Find where the given text appears and provide that cell's center as [x, y] coordinate. 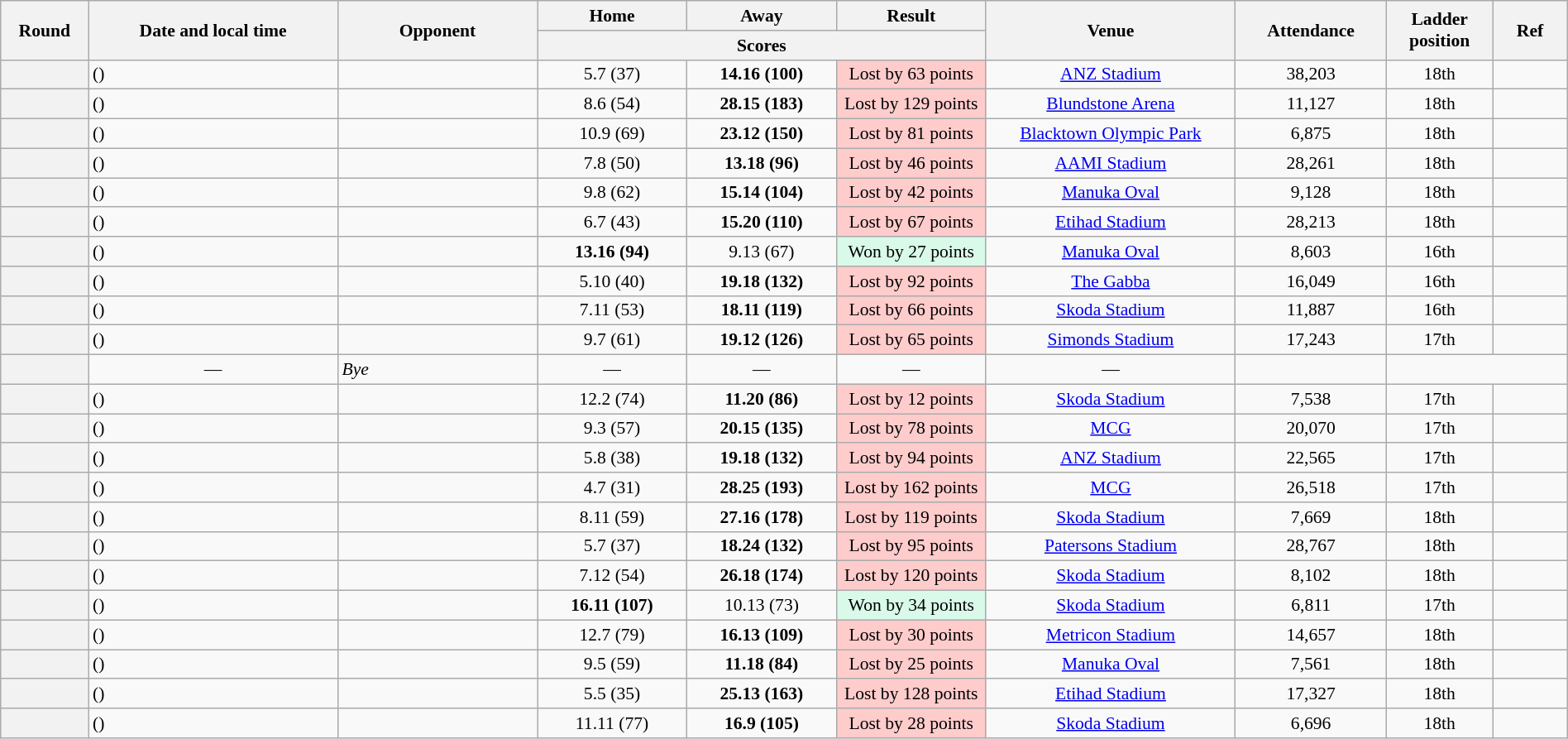
9.7 (61) [612, 340]
28.25 (193) [761, 487]
Lost by 65 points [911, 340]
Metricon Stadium [1111, 635]
Lost by 95 points [911, 546]
Venue [1111, 30]
AAMI Stadium [1111, 163]
8,102 [1312, 576]
Ladderposition [1440, 30]
28,767 [1312, 546]
8,603 [1312, 252]
Blundstone Arena [1111, 104]
17,243 [1312, 340]
Lost by 46 points [911, 163]
14.16 (100) [761, 74]
19.12 (126) [761, 340]
Result [911, 16]
Lost by 162 points [911, 487]
23.12 (150) [761, 134]
16.11 (107) [612, 606]
Lost by 28 points [911, 723]
15.20 (110) [761, 223]
20,070 [1312, 429]
8.6 (54) [612, 104]
Attendance [1312, 30]
28,261 [1312, 163]
38,203 [1312, 74]
25.13 (163) [761, 694]
7.8 (50) [612, 163]
Lost by 94 points [911, 458]
Opponent [437, 30]
11.20 (86) [761, 399]
Blacktown Olympic Park [1111, 134]
13.16 (94) [612, 252]
7,538 [1312, 399]
28.15 (183) [761, 104]
20.15 (135) [761, 429]
Lost by 78 points [911, 429]
11.18 (84) [761, 665]
22,565 [1312, 458]
Lost by 92 points [911, 281]
Lost by 25 points [911, 665]
Lost by 42 points [911, 193]
Date and local time [213, 30]
18.24 (132) [761, 546]
The Gabba [1111, 281]
Lost by 128 points [911, 694]
9.5 (59) [612, 665]
Lost by 120 points [911, 576]
11,127 [1312, 104]
Lost by 119 points [911, 517]
Lost by 12 points [911, 399]
27.16 (178) [761, 517]
5.10 (40) [612, 281]
6,875 [1312, 134]
Lost by 81 points [911, 134]
11,887 [1312, 310]
9.3 (57) [612, 429]
5.5 (35) [612, 694]
7.11 (53) [612, 310]
4.7 (31) [612, 487]
Lost by 66 points [911, 310]
10.9 (69) [612, 134]
7,669 [1312, 517]
17,327 [1312, 694]
Simonds Stadium [1111, 340]
Lost by 30 points [911, 635]
Lost by 63 points [911, 74]
9.8 (62) [612, 193]
Away [761, 16]
Patersons Stadium [1111, 546]
5.8 (38) [612, 458]
9,128 [1312, 193]
26.18 (174) [761, 576]
16.13 (109) [761, 635]
Scores [762, 46]
Won by 34 points [911, 606]
18.11 (119) [761, 310]
8.11 (59) [612, 517]
9.13 (67) [761, 252]
12.2 (74) [612, 399]
Round [45, 30]
15.14 (104) [761, 193]
28,213 [1312, 223]
Lost by 129 points [911, 104]
16.9 (105) [761, 723]
13.18 (96) [761, 163]
Bye [437, 370]
11.11 (77) [612, 723]
12.7 (79) [612, 635]
Won by 27 points [911, 252]
Home [612, 16]
Lost by 67 points [911, 223]
16,049 [1312, 281]
6,696 [1312, 723]
6.7 (43) [612, 223]
6,811 [1312, 606]
7.12 (54) [612, 576]
Ref [1530, 30]
14,657 [1312, 635]
10.13 (73) [761, 606]
26,518 [1312, 487]
7,561 [1312, 665]
